Pinpoint the cell where the given text exists, returning its [x, y] midpoint coordinate. 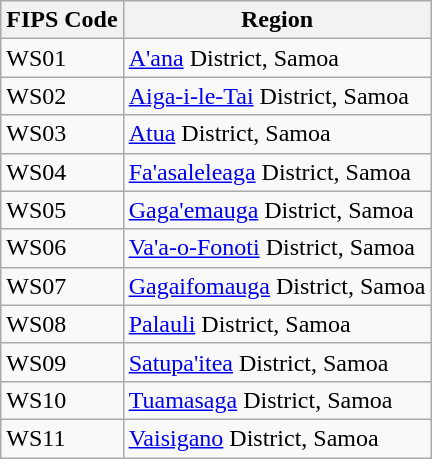
WS09 [62, 362]
WS03 [62, 134]
Gagaifomauga District, Samoa [277, 286]
WS06 [62, 248]
Gaga'emauga District, Samoa [277, 210]
Region [277, 20]
WS10 [62, 400]
WS02 [62, 96]
WS05 [62, 210]
Va'a-o-Fonoti District, Samoa [277, 248]
WS07 [62, 286]
FIPS Code [62, 20]
WS04 [62, 172]
Satupa'itea District, Samoa [277, 362]
Palauli District, Samoa [277, 324]
Aiga-i-le-Tai District, Samoa [277, 96]
Fa'asaleleaga District, Samoa [277, 172]
Atua District, Samoa [277, 134]
WS01 [62, 58]
WS08 [62, 324]
WS11 [62, 438]
Tuamasaga District, Samoa [277, 400]
A'ana District, Samoa [277, 58]
Vaisigano District, Samoa [277, 438]
